Detect which cell encompasses the target text, then output its (x, y) center coordinate. 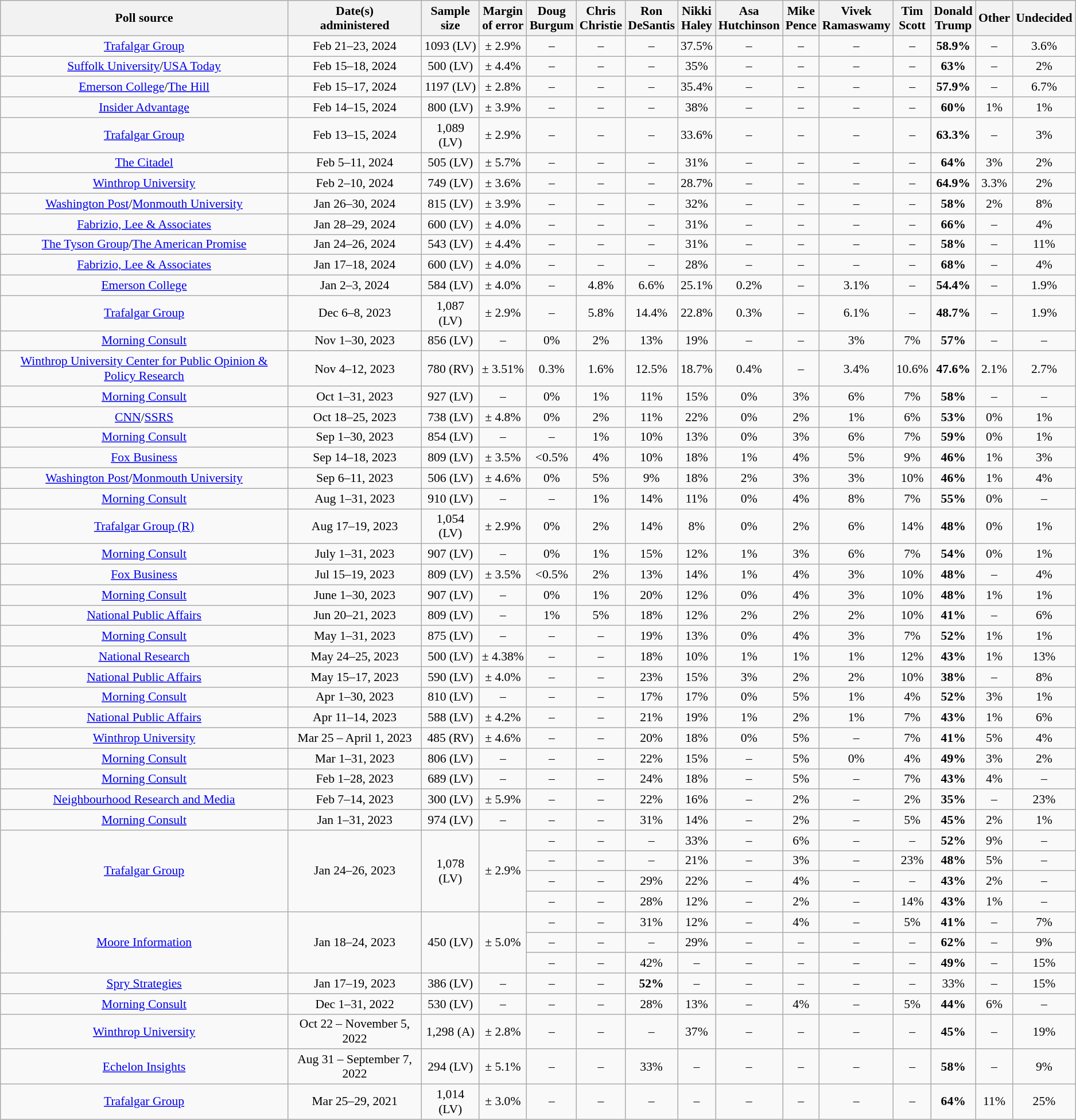
3.6% (1044, 46)
506 (LV) (450, 479)
6.7% (1044, 87)
DonaldTrump (954, 18)
Date(s)administered (355, 18)
4.8% (601, 286)
33.6% (697, 135)
Oct 18–25, 2023 (355, 417)
749 (LV) (450, 184)
± 5.7% (503, 163)
Winthrop University Center for Public Opinion & Policy Research (145, 368)
May 15–17, 2023 (355, 677)
CNN/SSRS (145, 417)
Jan 24–26, 2023 (355, 871)
Mar 25 – April 1, 2023 (355, 738)
± 5.0% (503, 942)
800 (LV) (450, 107)
Jan 26–30, 2024 (355, 204)
35.4% (697, 87)
28.7% (697, 184)
Jan 17–19, 2023 (355, 983)
July 1–31, 2023 (355, 554)
Feb 7–14, 2023 (355, 800)
Other (994, 18)
584 (LV) (450, 286)
Moore Information (145, 942)
5.8% (601, 313)
Samplesize (450, 18)
22.8% (697, 313)
910 (LV) (450, 499)
± 4.8% (503, 417)
Suffolk University/USA Today (145, 67)
738 (LV) (450, 417)
Jan 1–31, 2023 (355, 820)
3.4% (856, 368)
386 (LV) (450, 983)
Feb 14–15, 2024 (355, 107)
Emerson College (145, 286)
530 (LV) (450, 1004)
May 24–25, 2023 (355, 656)
58.9% (954, 46)
The Tyson Group/The American Promise (145, 244)
815 (LV) (450, 204)
37% (697, 1032)
1,054 (LV) (450, 527)
0.2% (749, 286)
Mar 1–31, 2023 (355, 759)
± 4.2% (503, 718)
Jun 20–21, 2023 (355, 616)
780 (RV) (450, 368)
Feb 21–23, 2024 (355, 46)
Nov 1–30, 2023 (355, 341)
National Research (145, 656)
Jul 15–19, 2023 (355, 575)
927 (LV) (450, 396)
NikkiHaley (697, 18)
Aug 1–31, 2023 (355, 499)
Mar 25–29, 2021 (355, 1102)
Oct 1–31, 2023 (355, 396)
588 (LV) (450, 718)
42% (651, 963)
Apr 11–14, 2023 (355, 718)
3.3% (994, 184)
MikePence (801, 18)
57% (954, 341)
Undecided (1044, 18)
48.7% (954, 313)
± 3.6% (503, 184)
June 1–30, 2023 (355, 595)
485 (RV) (450, 738)
44% (954, 1004)
Dec 6–8, 2023 (355, 313)
Neighbourhood Research and Media (145, 800)
55% (954, 499)
810 (LV) (450, 697)
The Citadel (145, 163)
6.1% (856, 313)
2.7% (1044, 368)
Feb 2–10, 2024 (355, 184)
Aug 31 – September 7, 2022 (355, 1067)
Insider Advantage (145, 107)
± 5.1% (503, 1067)
1.6% (601, 368)
1,089 (LV) (450, 135)
Feb 1–28, 2023 (355, 779)
1,298 (A) (450, 1032)
6.6% (651, 286)
Emerson College/The Hill (145, 87)
AsaHutchinson (749, 18)
0.4% (749, 368)
12.5% (651, 368)
± 3.51% (503, 368)
Spry Strategies (145, 983)
Feb 15–17, 2024 (355, 87)
Feb 5–11, 2024 (355, 163)
300 (LV) (450, 800)
± 5.9% (503, 800)
47.6% (954, 368)
± 4.38% (503, 656)
63.3% (954, 135)
Apr 1–30, 2023 (355, 697)
Sep 1–30, 2023 (355, 437)
Jan 18–24, 2023 (355, 942)
Sep 14–18, 2023 (355, 458)
294 (LV) (450, 1067)
1,087 (LV) (450, 313)
VivekRamaswamy (856, 18)
Poll source (145, 18)
689 (LV) (450, 779)
59% (954, 437)
590 (LV) (450, 677)
Feb 15–18, 2024 (355, 67)
18.7% (697, 368)
806 (LV) (450, 759)
Jan 28–29, 2024 (355, 224)
± 3.0% (503, 1102)
62% (954, 943)
Oct 22 – November 5, 2022 (355, 1032)
Jan 24–26, 2024 (355, 244)
RonDeSantis (651, 18)
974 (LV) (450, 820)
TimScott (912, 18)
32% (697, 204)
64.9% (954, 184)
1197 (LV) (450, 87)
May 1–31, 2023 (355, 636)
53% (954, 417)
25.1% (697, 286)
Trafalgar Group (R) (145, 527)
Feb 13–15, 2024 (355, 135)
24% (651, 779)
Echelon Insights (145, 1067)
1,078 (LV) (450, 871)
54% (954, 554)
Jan 2–3, 2024 (355, 286)
Dec 1–31, 2022 (355, 1004)
2.1% (994, 368)
68% (954, 265)
ChrisChristie (601, 18)
450 (LV) (450, 942)
856 (LV) (450, 341)
DougBurgum (552, 18)
1,014 (LV) (450, 1102)
Sep 6–11, 2023 (355, 479)
3.1% (856, 286)
63% (954, 67)
Marginof error (503, 18)
543 (LV) (450, 244)
16% (697, 800)
Aug 17–19, 2023 (355, 527)
1093 (LV) (450, 46)
57.9% (954, 87)
505 (LV) (450, 163)
854 (LV) (450, 437)
37.5% (697, 46)
14.4% (651, 313)
10.6% (912, 368)
Jan 17–18, 2024 (355, 265)
Nov 4–12, 2023 (355, 368)
875 (LV) (450, 636)
25% (1044, 1102)
66% (954, 224)
54.4% (954, 286)
60% (954, 107)
